Extract the [X, Y] coordinate from the center of the cell holding the provided text.  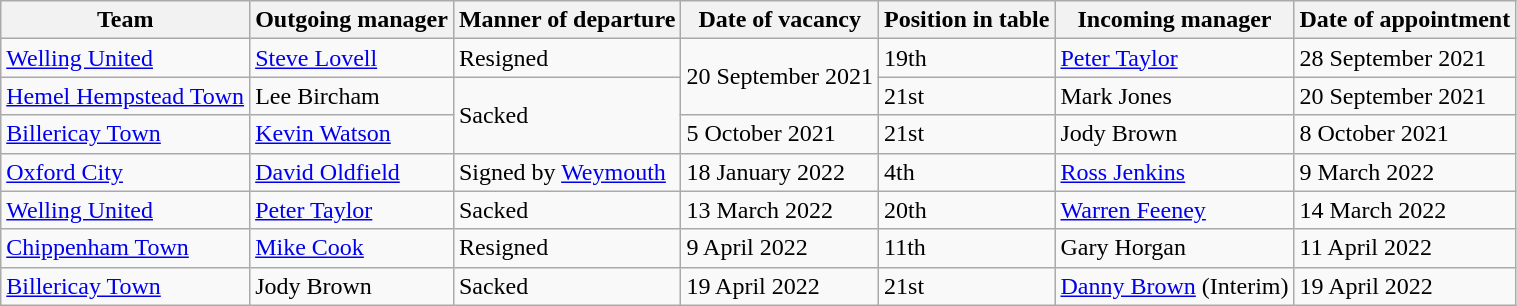
13 March 2022 [780, 210]
28 September 2021 [1405, 58]
9 March 2022 [1405, 172]
Hemel Hempstead Town [126, 96]
4th [967, 172]
Manner of departure [566, 20]
Gary Horgan [1174, 248]
11th [967, 248]
Date of appointment [1405, 20]
Warren Feeney [1174, 210]
18 January 2022 [780, 172]
Chippenham Town [126, 248]
20th [967, 210]
8 October 2021 [1405, 134]
Mark Jones [1174, 96]
Incoming manager [1174, 20]
Signed by Weymouth [566, 172]
Ross Jenkins [1174, 172]
Lee Bircham [352, 96]
Danny Brown (Interim) [1174, 286]
Position in table [967, 20]
Oxford City [126, 172]
11 April 2022 [1405, 248]
Steve Lovell [352, 58]
Date of vacancy [780, 20]
9 April 2022 [780, 248]
19th [967, 58]
5 October 2021 [780, 134]
Mike Cook [352, 248]
David Oldfield [352, 172]
Team [126, 20]
14 March 2022 [1405, 210]
Kevin Watson [352, 134]
Outgoing manager [352, 20]
